Locate the cell with the specified text and output its [X, Y] center coordinate. 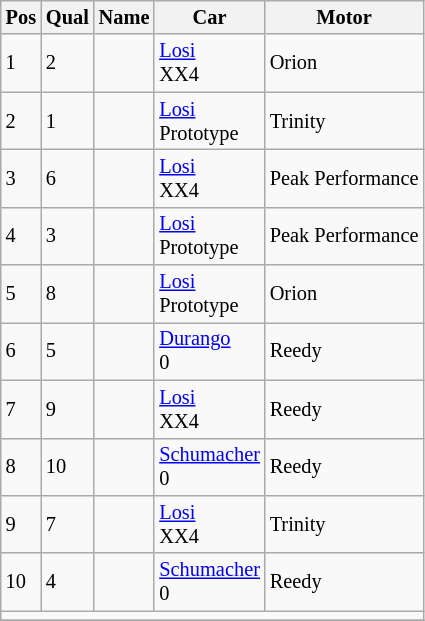
Motor [344, 17]
Car [209, 17]
Qual [68, 17]
Durango 0 [209, 351]
Name [124, 17]
Pos [21, 17]
